Scan for the cell matching the given text and deliver its (x, y) coordinate at center. 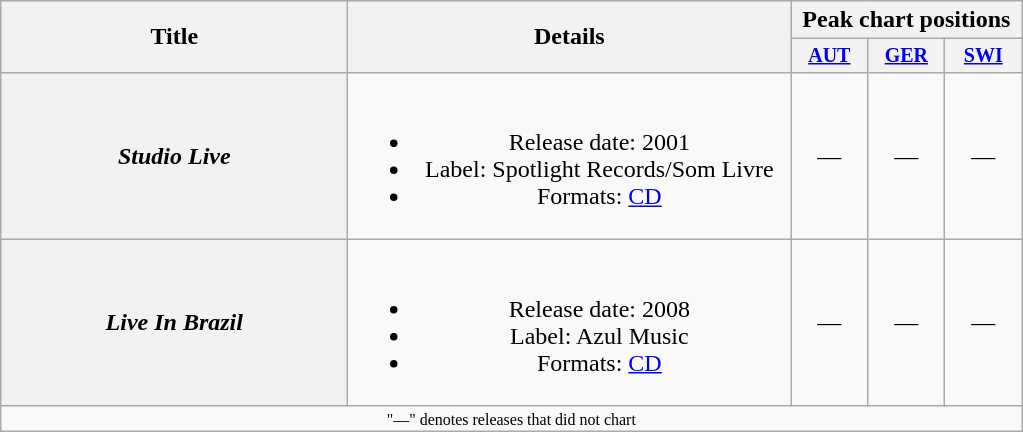
Studio Live (174, 156)
Release date: 2008Label: Azul MusicFormats: CD (570, 322)
GER (906, 56)
Release date: 2001Label: Spotlight Records/Som LivreFormats: CD (570, 156)
Peak chart positions (906, 20)
SWI (984, 56)
Title (174, 37)
Details (570, 37)
AUT (830, 56)
"—" denotes releases that did not chart (512, 418)
Live In Brazil (174, 322)
